Capture the cell that displays the provided text and extract its (X, Y) central coordinate. 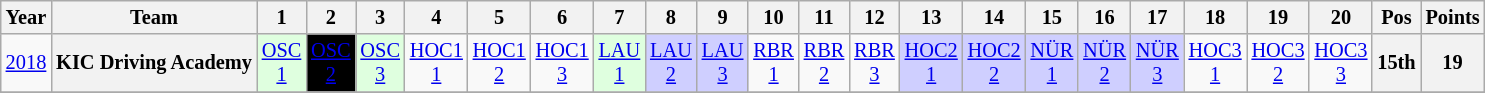
Team (154, 17)
18 (1216, 17)
13 (932, 17)
20 (1340, 17)
10 (773, 17)
KIC Driving Academy (154, 63)
RBR1 (773, 63)
6 (562, 17)
Points (1453, 17)
RBR2 (824, 63)
17 (1158, 17)
OSC3 (380, 63)
14 (994, 17)
11 (824, 17)
2 (330, 17)
4 (436, 17)
NÜR2 (1104, 63)
7 (620, 17)
HOC21 (932, 63)
NÜR3 (1158, 63)
1 (282, 17)
RBR3 (874, 63)
HOC11 (436, 63)
16 (1104, 17)
HOC13 (562, 63)
Pos (1396, 17)
OSC2 (330, 63)
HOC31 (1216, 63)
15th (1396, 63)
NÜR1 (1052, 63)
HOC33 (1340, 63)
9 (723, 17)
LAU3 (723, 63)
HOC32 (1278, 63)
5 (500, 17)
LAU1 (620, 63)
12 (874, 17)
HOC22 (994, 63)
LAU2 (671, 63)
Year (26, 17)
OSC1 (282, 63)
15 (1052, 17)
3 (380, 17)
HOC12 (500, 63)
2018 (26, 63)
8 (671, 17)
